Scan for the cell matching the given text and deliver its [x, y] coordinate at center. 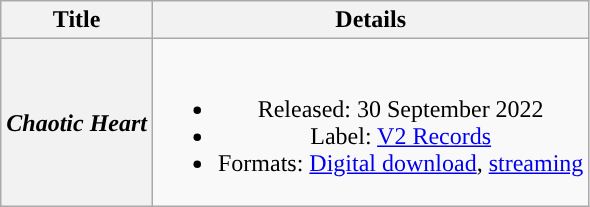
Details [370, 20]
Released: 30 September 2022Label: V2 RecordsFormats: Digital download, streaming [370, 122]
Title [77, 20]
Chaotic Heart [77, 122]
